Extract the (X, Y) coordinate from the center of the cell holding the provided text.  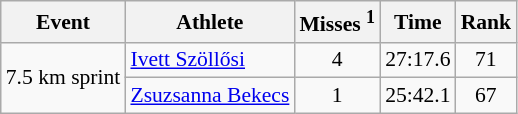
Ivett Szöllősi (210, 60)
1 (337, 96)
Zsuzsanna Bekecs (210, 96)
4 (337, 60)
Rank (486, 22)
Misses 1 (337, 22)
25:42.1 (418, 96)
Athlete (210, 22)
27:17.6 (418, 60)
7.5 km sprint (64, 78)
Event (64, 22)
Time (418, 22)
71 (486, 60)
67 (486, 96)
